Detect which cell encompasses the target text, then output its (X, Y) center coordinate. 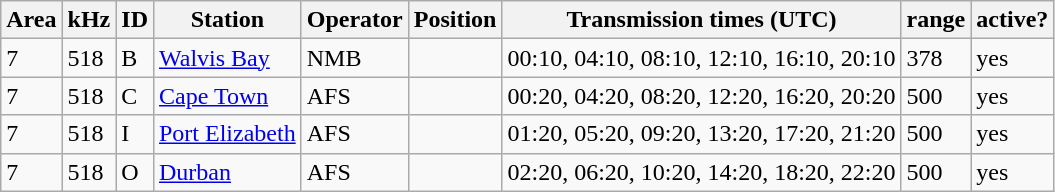
Area (32, 20)
NMB (354, 58)
ID (135, 20)
C (135, 96)
B (135, 58)
Durban (227, 172)
Transmission times (UTC) (702, 20)
01:20, 05:20, 09:20, 13:20, 17:20, 21:20 (702, 134)
Position (455, 20)
Cape Town (227, 96)
I (135, 134)
Port Elizabeth (227, 134)
kHz (89, 20)
02:20, 06:20, 10:20, 14:20, 18:20, 22:20 (702, 172)
active? (1012, 20)
378 (936, 58)
Station (227, 20)
O (135, 172)
00:20, 04:20, 08:20, 12:20, 16:20, 20:20 (702, 96)
00:10, 04:10, 08:10, 12:10, 16:10, 20:10 (702, 58)
Walvis Bay (227, 58)
Operator (354, 20)
range (936, 20)
